Determine the (x, y) coordinate at the center of the cell enclosing the given text.  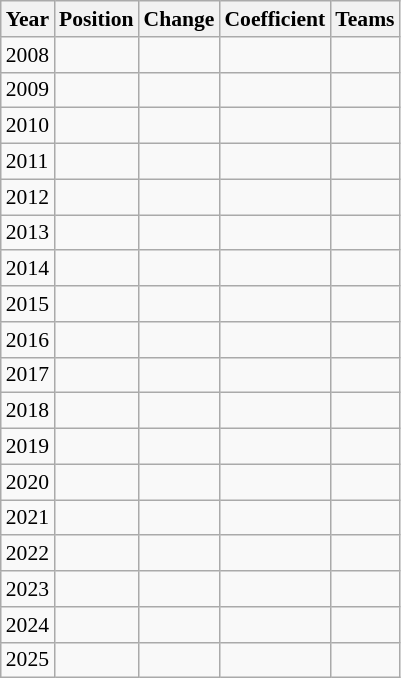
2015 (28, 304)
2016 (28, 340)
2023 (28, 589)
Change (180, 19)
2020 (28, 482)
2009 (28, 90)
2011 (28, 162)
2018 (28, 411)
2008 (28, 55)
2022 (28, 554)
2014 (28, 269)
2021 (28, 518)
2025 (28, 660)
Teams (364, 19)
2024 (28, 625)
2013 (28, 233)
Year (28, 19)
2019 (28, 447)
Position (96, 19)
2017 (28, 375)
2012 (28, 197)
Coefficient (274, 19)
2010 (28, 126)
